Locate the cell with the specified text and output its (X, Y) center coordinate. 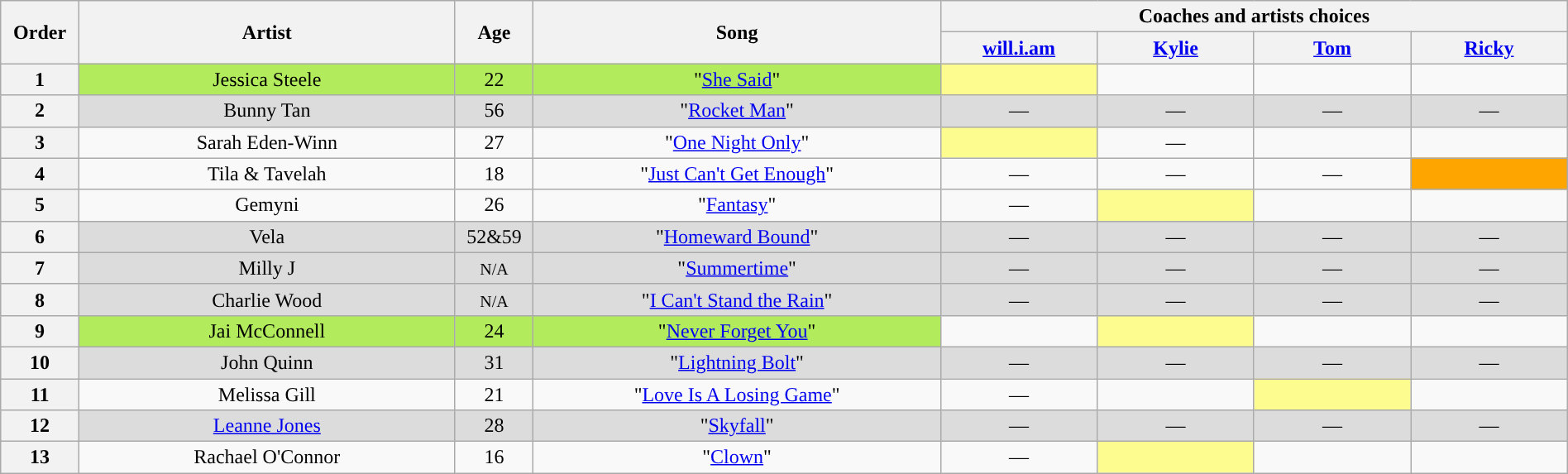
7 (40, 268)
28 (495, 426)
Milly J (266, 268)
Charlie Wood (266, 299)
"Summertime" (738, 268)
"Clown" (738, 457)
"Homeward Bound" (738, 237)
Gemyni (266, 205)
12 (40, 426)
Age (495, 32)
John Quinn (266, 362)
Vela (266, 237)
Kylie (1176, 48)
Sarah Eden-Winn (266, 142)
"Rocket Man" (738, 111)
Song (738, 32)
5 (40, 205)
56 (495, 111)
13 (40, 457)
will.i.am (1019, 48)
"Just Can't Get Enough" (738, 174)
Jai McConnell (266, 331)
9 (40, 331)
"She Said" (738, 79)
31 (495, 362)
11 (40, 395)
"Skyfall" (738, 426)
18 (495, 174)
Tom (1331, 48)
22 (495, 79)
2 (40, 111)
8 (40, 299)
"Love Is A Losing Game" (738, 395)
Rachael O'Connor (266, 457)
"One Night Only" (738, 142)
Jessica Steele (266, 79)
26 (495, 205)
"Lightning Bolt" (738, 362)
Coaches and artists choices (1254, 17)
Order (40, 32)
Melissa Gill (266, 395)
21 (495, 395)
6 (40, 237)
24 (495, 331)
52&59 (495, 237)
"Fantasy" (738, 205)
Leanne Jones (266, 426)
Bunny Tan (266, 111)
1 (40, 79)
16 (495, 457)
Ricky (1489, 48)
10 (40, 362)
4 (40, 174)
"Never Forget You" (738, 331)
27 (495, 142)
3 (40, 142)
Tila & Tavelah (266, 174)
"I Can't Stand the Rain" (738, 299)
Artist (266, 32)
